For the text-containing cell, return its midpoint in [X, Y] coordinate format. 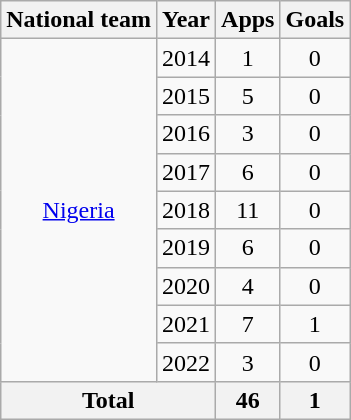
46 [248, 400]
Goals [315, 20]
2021 [186, 324]
Apps [248, 20]
Total [108, 400]
2015 [186, 96]
5 [248, 96]
2022 [186, 362]
Year [186, 20]
2014 [186, 58]
7 [248, 324]
4 [248, 286]
2016 [186, 134]
11 [248, 210]
2020 [186, 286]
2017 [186, 172]
2019 [186, 248]
National team [79, 20]
Nigeria [79, 210]
2018 [186, 210]
